From the cell containing the given text, extract its center point as (X, Y) coordinate. 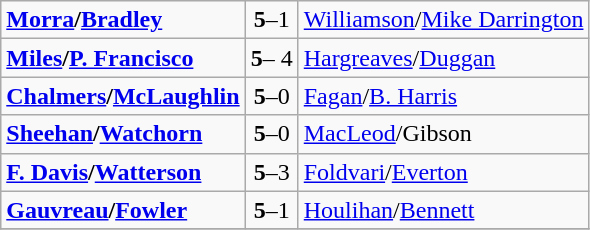
Morra/Bradley (123, 20)
5–3 (272, 172)
Fagan/B. Harris (444, 96)
Gauvreau/Fowler (123, 210)
Chalmers/McLaughlin (123, 96)
Williamson/Mike Darrington (444, 20)
MacLeod/Gibson (444, 134)
Houlihan/Bennett (444, 210)
Foldvari/Everton (444, 172)
F. Davis/Watterson (123, 172)
5– 4 (272, 58)
Hargreaves/Duggan (444, 58)
Sheehan/Watchorn (123, 134)
Miles/P. Francisco (123, 58)
